Search for the cell housing the specified text and yield its [x, y] center coordinate. 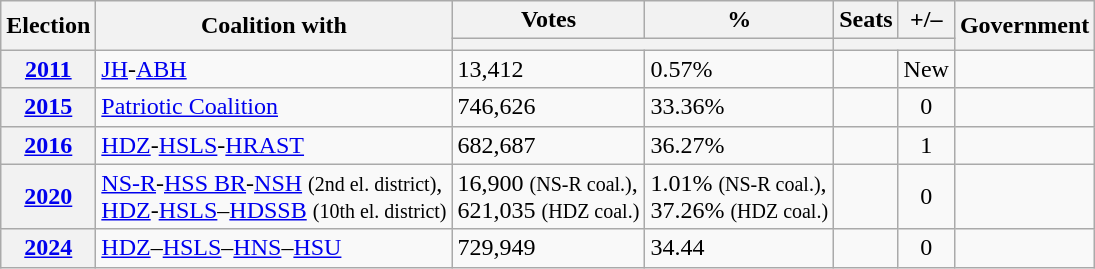
13,412 [548, 69]
1 [926, 145]
HDZ–HSLS–HNS–HSU [274, 248]
16,900 (NS-R coal.),621,035 (HDZ coal.) [548, 196]
0.57% [740, 69]
Votes [548, 20]
% [740, 20]
New [926, 69]
33.36% [740, 107]
34.44 [740, 248]
2015 [48, 107]
Election [48, 26]
Coalition with [274, 26]
JH-ABH [274, 69]
Patriotic Coalition [274, 107]
Seats [866, 20]
+/– [926, 20]
2016 [48, 145]
2011 [48, 69]
Government [1024, 26]
1.01% (NS-R coal.),37.26% (HDZ coal.) [740, 196]
NS-R-HSS BR-NSH (2nd el. district),HDZ-HSLS–HDSSB (10th el. district) [274, 196]
36.27% [740, 145]
682,687 [548, 145]
2020 [48, 196]
729,949 [548, 248]
746,626 [548, 107]
2024 [48, 248]
HDZ-HSLS-HRAST [274, 145]
